Detect which cell encompasses the target text, then output its [X, Y] center coordinate. 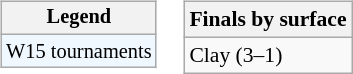
Finals by surface [268, 20]
W15 tournaments [78, 51]
Legend [78, 18]
Clay (3–1) [268, 55]
